Capture the cell that displays the provided text and extract its [X, Y] central coordinate. 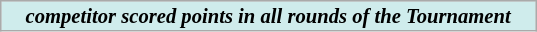
competitor scored points in all rounds of the Tournament [268, 14]
